Detect which cell encompasses the target text, then output its (X, Y) center coordinate. 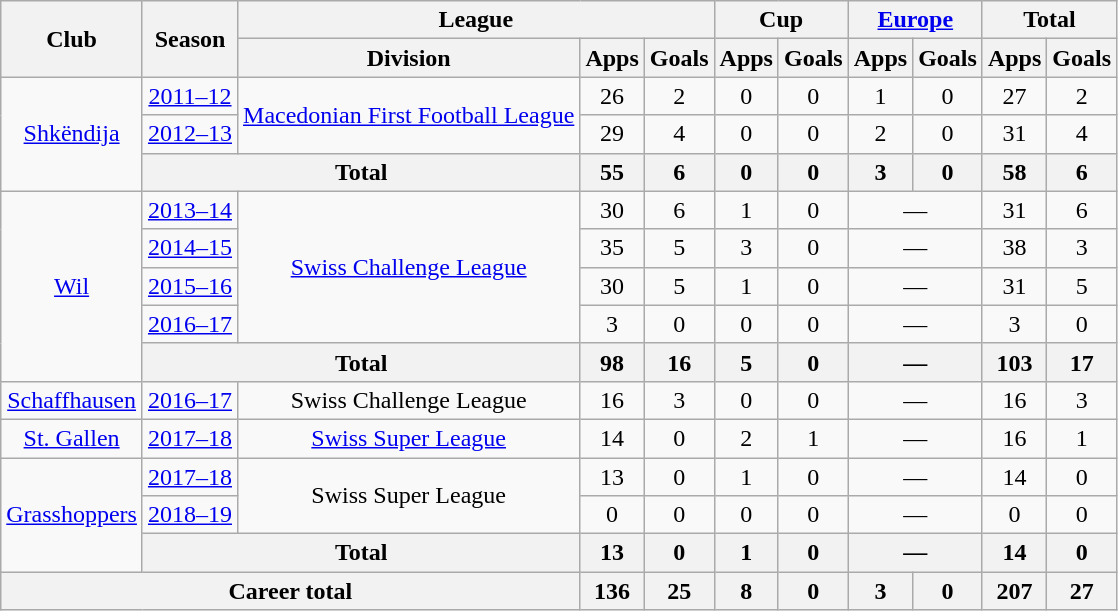
St. Gallen (72, 438)
29 (612, 134)
2012–13 (190, 134)
Grasshoppers (72, 515)
103 (1014, 362)
Season (190, 39)
League (476, 20)
26 (612, 96)
2013–14 (190, 210)
Club (72, 39)
25 (679, 591)
Career total (290, 591)
136 (612, 591)
17 (1082, 362)
Europe (915, 20)
55 (612, 172)
207 (1014, 591)
Schaffhausen (72, 400)
2011–12 (190, 96)
38 (1014, 248)
35 (612, 248)
Division (409, 58)
2018–19 (190, 515)
2014–15 (190, 248)
Shkëndija (72, 134)
98 (612, 362)
Wil (72, 286)
Cup (781, 20)
8 (746, 591)
2015–16 (190, 286)
58 (1014, 172)
Macedonian First Football League (409, 115)
